Pinpoint the cell where the given text exists, returning its (X, Y) midpoint coordinate. 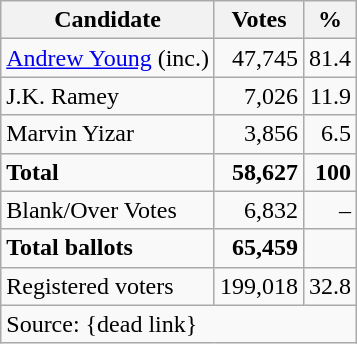
6.5 (330, 134)
Andrew Young (inc.) (108, 58)
47,745 (258, 58)
Votes (258, 20)
199,018 (258, 286)
Marvin Yizar (108, 134)
3,856 (258, 134)
Candidate (108, 20)
6,832 (258, 210)
32.8 (330, 286)
Total ballots (108, 248)
Source: {dead link} (179, 324)
J.K. Ramey (108, 96)
11.9 (330, 96)
Total (108, 172)
Registered voters (108, 286)
100 (330, 172)
81.4 (330, 58)
Blank/Over Votes (108, 210)
% (330, 20)
58,627 (258, 172)
– (330, 210)
65,459 (258, 248)
7,026 (258, 96)
